Identify which cell holds the provided text, then report its (X, Y) central coordinate. 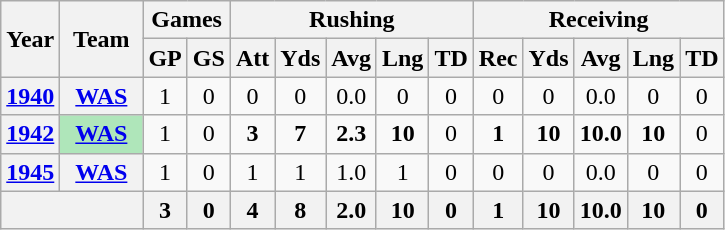
Att (252, 58)
4 (252, 210)
Rushing (352, 20)
1942 (30, 134)
1.0 (352, 172)
1940 (30, 96)
Receiving (598, 20)
Rec (498, 58)
8 (300, 210)
2.3 (352, 134)
Team (102, 39)
1945 (30, 172)
GS (208, 58)
Games (186, 20)
2.0 (352, 210)
GP (165, 58)
7 (300, 134)
Year (30, 39)
